Provide the (x, y) coordinate of the cell's center where the given text is located.  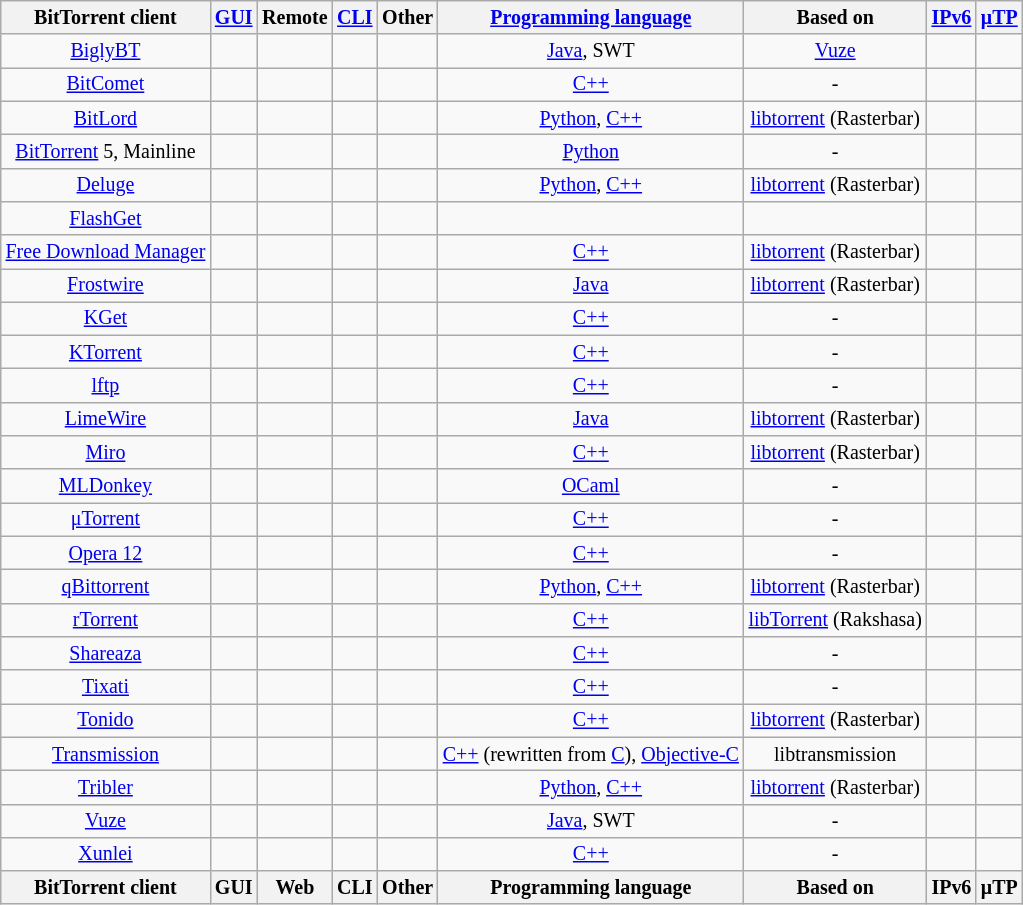
Web (294, 888)
KGet (106, 318)
libTorrent (Rakshasa) (836, 620)
Tonido (106, 720)
BitComet (106, 84)
MLDonkey (106, 486)
Frostwire (106, 286)
qBittorrent (106, 586)
Deluge (106, 184)
OCaml (591, 486)
Tixati (106, 686)
rTorrent (106, 620)
BitTorrent 5, Mainline (106, 152)
μTorrent (106, 520)
C++ (rewritten from C), Objective-C (591, 754)
KTorrent (106, 352)
FlashGet (106, 218)
Remote (294, 18)
Miro (106, 452)
libtransmission (836, 754)
Opera 12 (106, 554)
LimeWire (106, 420)
Tribler (106, 788)
BiglyBT (106, 52)
Shareaza (106, 654)
lftp (106, 386)
Python (591, 152)
Free Download Manager (106, 252)
BitLord (106, 118)
Transmission (106, 754)
Xunlei (106, 854)
